Provide the (X, Y) coordinate of the cell's center where the given text is located.  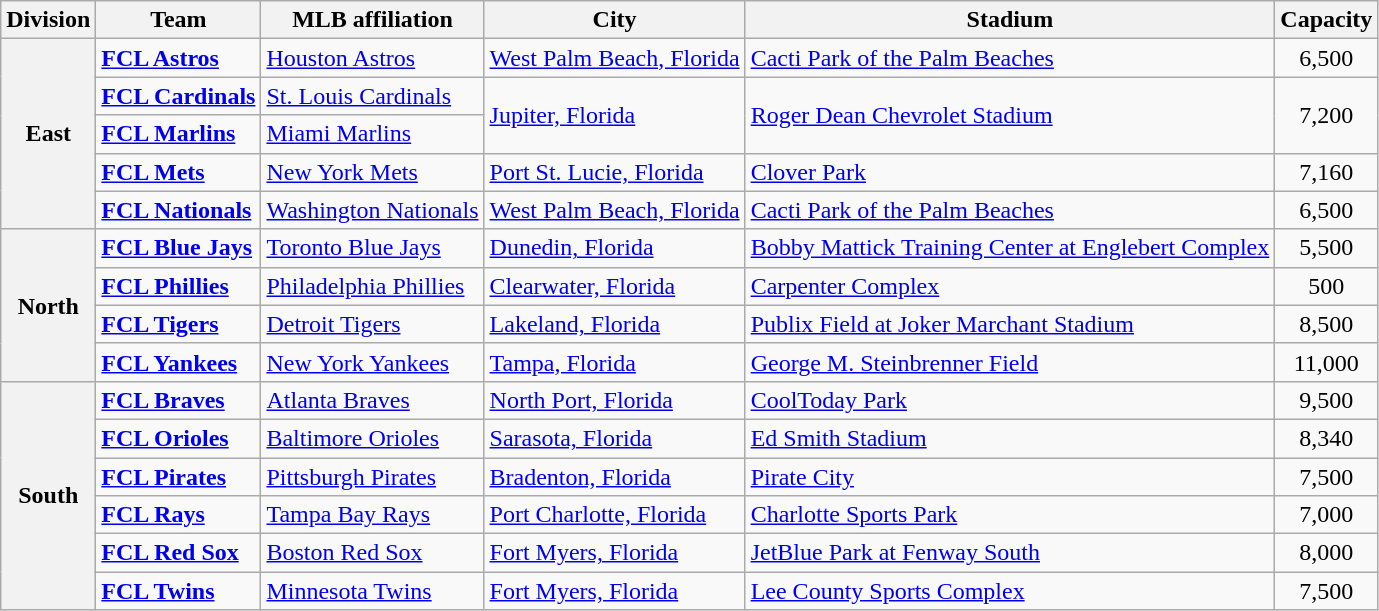
George M. Steinbrenner Field (1010, 362)
FCL Blue Jays (178, 248)
Houston Astros (372, 58)
FCL Marlins (178, 134)
Bradenton, Florida (614, 477)
FCL Braves (178, 400)
Capacity (1326, 20)
Carpenter Complex (1010, 286)
East (48, 134)
Atlanta Braves (372, 400)
FCL Astros (178, 58)
8,000 (1326, 553)
Bobby Mattick Training Center at Englebert Complex (1010, 248)
9,500 (1326, 400)
Baltimore Orioles (372, 438)
FCL Twins (178, 591)
Stadium (1010, 20)
New York Mets (372, 172)
Jupiter, Florida (614, 115)
South (48, 495)
Tampa Bay Rays (372, 515)
Port St. Lucie, Florida (614, 172)
FCL Cardinals (178, 96)
Toronto Blue Jays (372, 248)
8,340 (1326, 438)
Roger Dean Chevrolet Stadium (1010, 115)
5,500 (1326, 248)
7,160 (1326, 172)
North Port, Florida (614, 400)
Washington Nationals (372, 210)
Detroit Tigers (372, 324)
Lakeland, Florida (614, 324)
Tampa, Florida (614, 362)
FCL Pirates (178, 477)
FCL Nationals (178, 210)
FCL Phillies (178, 286)
Ed Smith Stadium (1010, 438)
FCL Red Sox (178, 553)
Charlotte Sports Park (1010, 515)
FCL Rays (178, 515)
New York Yankees (372, 362)
FCL Mets (178, 172)
Boston Red Sox (372, 553)
Miami Marlins (372, 134)
7,000 (1326, 515)
500 (1326, 286)
Division (48, 20)
Clearwater, Florida (614, 286)
Pirate City (1010, 477)
11,000 (1326, 362)
Lee County Sports Complex (1010, 591)
FCL Yankees (178, 362)
JetBlue Park at Fenway South (1010, 553)
Team (178, 20)
8,500 (1326, 324)
Dunedin, Florida (614, 248)
St. Louis Cardinals (372, 96)
7,200 (1326, 115)
FCL Orioles (178, 438)
Sarasota, Florida (614, 438)
FCL Tigers (178, 324)
MLB affiliation (372, 20)
CoolToday Park (1010, 400)
Pittsburgh Pirates (372, 477)
Minnesota Twins (372, 591)
City (614, 20)
Philadelphia Phillies (372, 286)
Clover Park (1010, 172)
Publix Field at Joker Marchant Stadium (1010, 324)
North (48, 305)
Port Charlotte, Florida (614, 515)
